Locate the cell with the specified text and output its [X, Y] center coordinate. 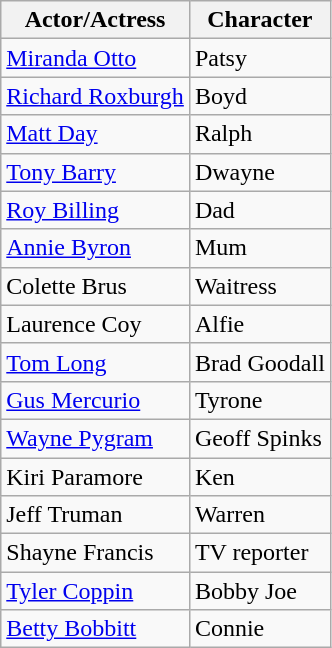
Shayne Francis [96, 553]
Geoff Spinks [260, 438]
Brad Goodall [260, 362]
Betty Bobbitt [96, 629]
Tom Long [96, 362]
Wayne Pygram [96, 438]
Richard Roxburgh [96, 96]
Waitress [260, 286]
Tyler Coppin [96, 591]
Patsy [260, 58]
Actor/Actress [96, 20]
Boyd [260, 96]
Dad [260, 210]
Dwayne [260, 172]
Character [260, 20]
Kiri Paramore [96, 477]
Miranda Otto [96, 58]
Colette Brus [96, 286]
Tyrone [260, 400]
Bobby Joe [260, 591]
Warren [260, 515]
Ken [260, 477]
Matt Day [96, 134]
TV reporter [260, 553]
Alfie [260, 324]
Roy Billing [96, 210]
Ralph [260, 134]
Gus Mercurio [96, 400]
Annie Byron [96, 248]
Connie [260, 629]
Tony Barry [96, 172]
Mum [260, 248]
Jeff Truman [96, 515]
Laurence Coy [96, 324]
